Locate the cell with the specified text and output its [X, Y] center coordinate. 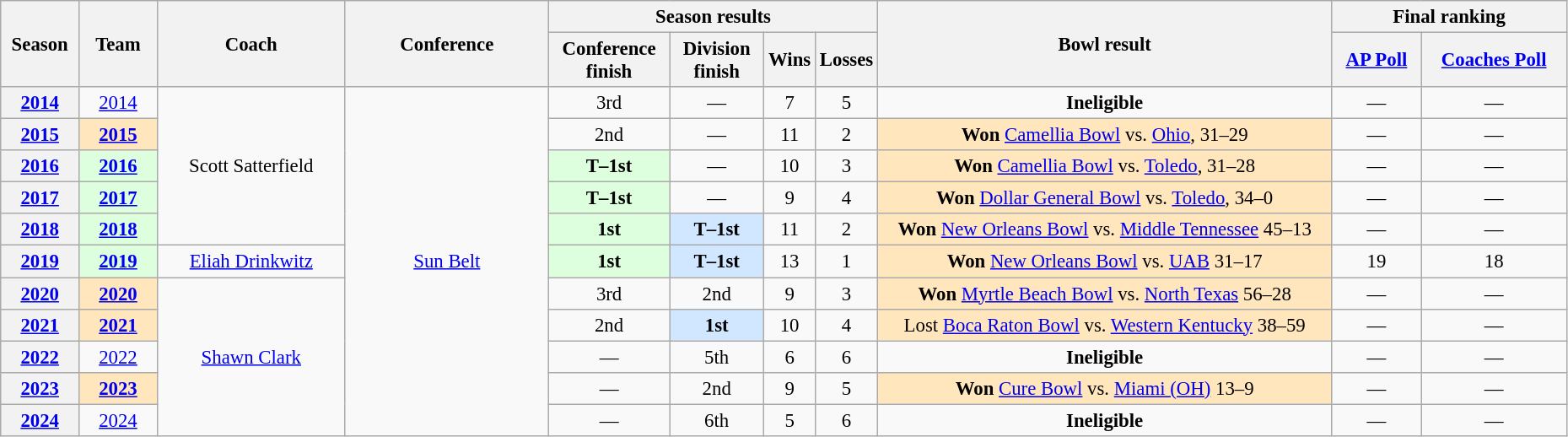
7 [789, 103]
Season results [713, 17]
Won Cure Bowl vs. Miami (OH) 13–9 [1104, 388]
18 [1494, 262]
Coaches Poll [1494, 61]
Conference finish [609, 61]
5th [717, 357]
Won Dollar General Bowl vs. Toledo, 34–0 [1104, 198]
13 [789, 262]
Won New Orleans Bowl vs. UAB 31–17 [1104, 262]
Lost Boca Raton Bowl vs. Western Kentucky 38–59 [1104, 325]
Losses [847, 61]
Season [40, 44]
Team [118, 44]
Division finish [717, 61]
Shawn Clark [251, 357]
Wins [789, 61]
Won Camellia Bowl vs. Ohio, 31–29 [1104, 135]
1 [847, 262]
AP Poll [1377, 61]
Won Myrtle Beach Bowl vs. North Texas 56–28 [1104, 294]
Coach [251, 44]
Bowl result [1104, 44]
Sun Belt [447, 262]
6th [717, 420]
Won Camellia Bowl vs. Toledo, 31–28 [1104, 166]
Conference [447, 44]
Eliah Drinkwitz [251, 262]
19 [1377, 262]
Final ranking [1449, 17]
Won New Orleans Bowl vs. Middle Tennessee 45–13 [1104, 230]
Scott Satterfield [251, 166]
